Pinpoint the cell where the given text exists, returning its [x, y] midpoint coordinate. 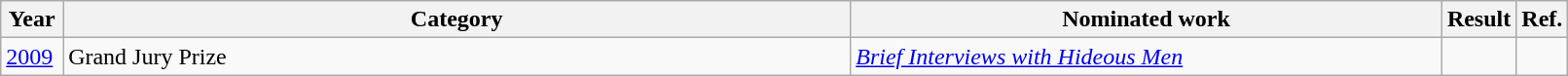
Brief Interviews with Hideous Men [1147, 57]
Year [32, 19]
2009 [32, 57]
Category [457, 19]
Grand Jury Prize [457, 57]
Ref. [1542, 19]
Nominated work [1147, 19]
Result [1478, 19]
